Capture the cell that displays the provided text and extract its (X, Y) central coordinate. 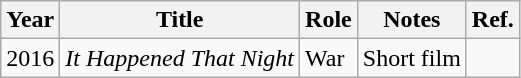
Notes (412, 20)
Role (329, 20)
2016 (30, 58)
Short film (412, 58)
Ref. (492, 20)
Title (180, 20)
It Happened That Night (180, 58)
War (329, 58)
Year (30, 20)
